Find where the given text appears and provide that cell's center as [X, Y] coordinate. 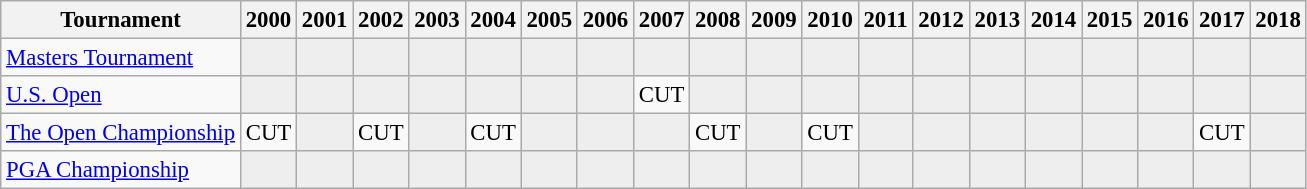
2017 [1222, 20]
2016 [1166, 20]
2008 [718, 20]
2001 [325, 20]
PGA Championship [121, 170]
The Open Championship [121, 133]
2006 [605, 20]
2013 [997, 20]
2000 [268, 20]
2002 [381, 20]
2009 [774, 20]
Tournament [121, 20]
U.S. Open [121, 95]
2010 [830, 20]
2004 [493, 20]
2007 [661, 20]
2015 [1110, 20]
Masters Tournament [121, 58]
2003 [437, 20]
2018 [1278, 20]
2014 [1053, 20]
2005 [549, 20]
2011 [886, 20]
2012 [941, 20]
